Find where the given text appears and provide that cell's center as (x, y) coordinate. 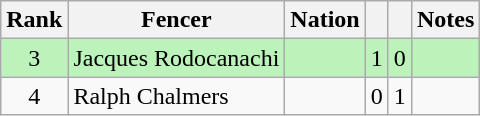
Rank (34, 20)
Ralph Chalmers (176, 96)
Nation (325, 20)
3 (34, 58)
Notes (445, 20)
Jacques Rodocanachi (176, 58)
Fencer (176, 20)
4 (34, 96)
